Scan for the cell matching the given text and deliver its (X, Y) coordinate at center. 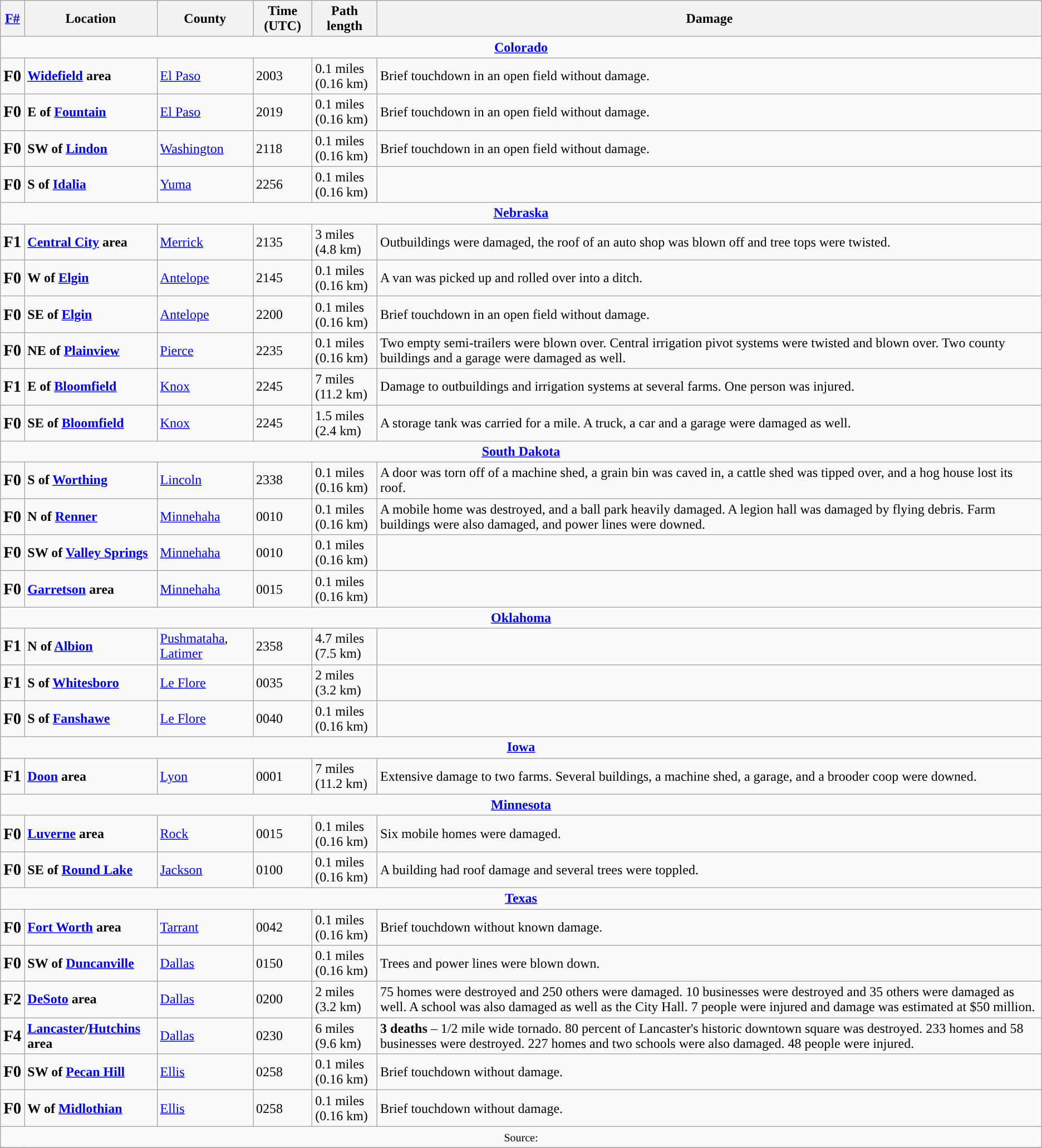
Garretson area (91, 589)
S of Worthing (91, 481)
2235 (283, 351)
0200 (283, 999)
0040 (283, 719)
A van was picked up and rolled over into a ditch. (710, 278)
NE of Plainview (91, 351)
South Dakota (521, 452)
Damage (710, 19)
Source: (521, 1137)
0001 (283, 776)
Six mobile homes were damaged. (710, 834)
2338 (283, 481)
2256 (283, 185)
Colorado (521, 47)
Time (UTC) (283, 19)
2135 (283, 242)
2145 (283, 278)
E of Bloomfield (91, 386)
SE of Round Lake (91, 869)
Merrick (205, 242)
Trees and power lines were blown down. (710, 964)
Fort Worth area (91, 927)
Widefield area (91, 76)
Lincoln (205, 481)
Brief touchdown without known damage. (710, 927)
0150 (283, 964)
Tarrant (205, 927)
2019 (283, 112)
Luverne area (91, 834)
Yuma (205, 185)
Location (91, 19)
A building had roof damage and several trees were toppled. (710, 869)
Doon area (91, 776)
3 miles (4.8 km) (345, 242)
S of Idalia (91, 185)
SW of Lindon (91, 148)
6 miles (9.6 km) (345, 1036)
0042 (283, 927)
Pierce (205, 351)
2200 (283, 314)
A door was torn off of a machine shed, a grain bin was caved in, a cattle shed was tipped over, and a hog house lost its roof. (710, 481)
Central City area (91, 242)
F4 (12, 1036)
Nebraska (521, 213)
DeSoto area (91, 999)
SE of Elgin (91, 314)
2358 (283, 647)
Lyon (205, 776)
A storage tank was carried for a mile. A truck, a car and a garage were damaged as well. (710, 423)
2118 (283, 148)
E of Fountain (91, 112)
F2 (12, 999)
Pushmataha, Latimer (205, 647)
Outbuildings were damaged, the roof of an auto shop was blown off and tree tops were twisted. (710, 242)
N of Renner (91, 516)
4.7 miles (7.5 km) (345, 647)
0035 (283, 682)
Extensive damage to two farms. Several buildings, a machine shed, a garage, and a brooder coop were downed. (710, 776)
F# (12, 19)
S of Whitesboro (91, 682)
Texas (521, 898)
2003 (283, 76)
Jackson (205, 869)
Iowa (521, 747)
N of Albion (91, 647)
Damage to outbuildings and irrigation systems at several farms. One person was injured. (710, 386)
Minnesota (521, 805)
Oklahoma (521, 618)
SE of Bloomfield (91, 423)
Washington (205, 148)
W of Midlothian (91, 1108)
1.5 miles (2.4 km) (345, 423)
SW of Pecan Hill (91, 1072)
S of Fanshawe (91, 719)
Rock (205, 834)
W of Elgin (91, 278)
Path length (345, 19)
SW of Valley Springs (91, 553)
County (205, 19)
Lancaster/Hutchins area (91, 1036)
SW of Duncanville (91, 964)
0230 (283, 1036)
0100 (283, 869)
